Extract the (x, y) coordinate from the center of the cell holding the provided text.  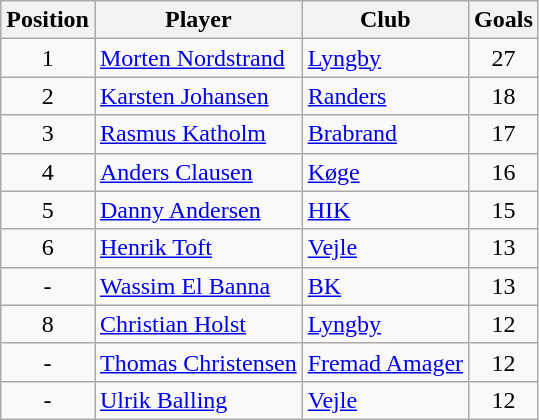
Wassim El Banna (198, 286)
Henrik Toft (198, 248)
Køge (385, 172)
8 (48, 324)
Anders Clausen (198, 172)
1 (48, 58)
Brabrand (385, 134)
Christian Holst (198, 324)
Position (48, 20)
Thomas Christensen (198, 362)
Rasmus Katholm (198, 134)
Goals (504, 20)
Morten Nordstrand (198, 58)
Player (198, 20)
2 (48, 96)
6 (48, 248)
17 (504, 134)
18 (504, 96)
16 (504, 172)
Ulrik Balling (198, 400)
Randers (385, 96)
4 (48, 172)
HIK (385, 210)
Club (385, 20)
3 (48, 134)
27 (504, 58)
5 (48, 210)
Karsten Johansen (198, 96)
Danny Andersen (198, 210)
Fremad Amager (385, 362)
15 (504, 210)
BK (385, 286)
